Scan for the cell matching the given text and deliver its (X, Y) coordinate at center. 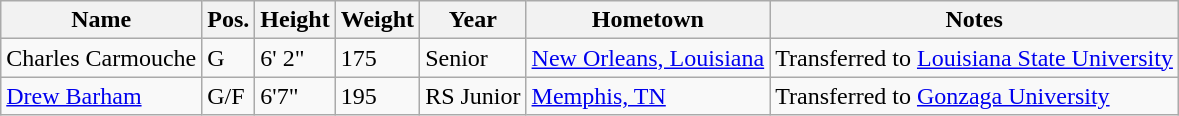
Pos. (228, 20)
Name (102, 20)
New Orleans, Louisiana (648, 58)
Memphis, TN (648, 96)
Height (295, 20)
Drew Barham (102, 96)
G/F (228, 96)
RS Junior (473, 96)
Notes (974, 20)
G (228, 58)
Weight (377, 20)
Transferred to Gonzaga University (974, 96)
175 (377, 58)
195 (377, 96)
Transferred to Louisiana State University (974, 58)
6' 2" (295, 58)
Senior (473, 58)
Charles Carmouche (102, 58)
Hometown (648, 20)
6'7" (295, 96)
Year (473, 20)
